Determine the [x, y] coordinate at the center of the cell enclosing the given text.  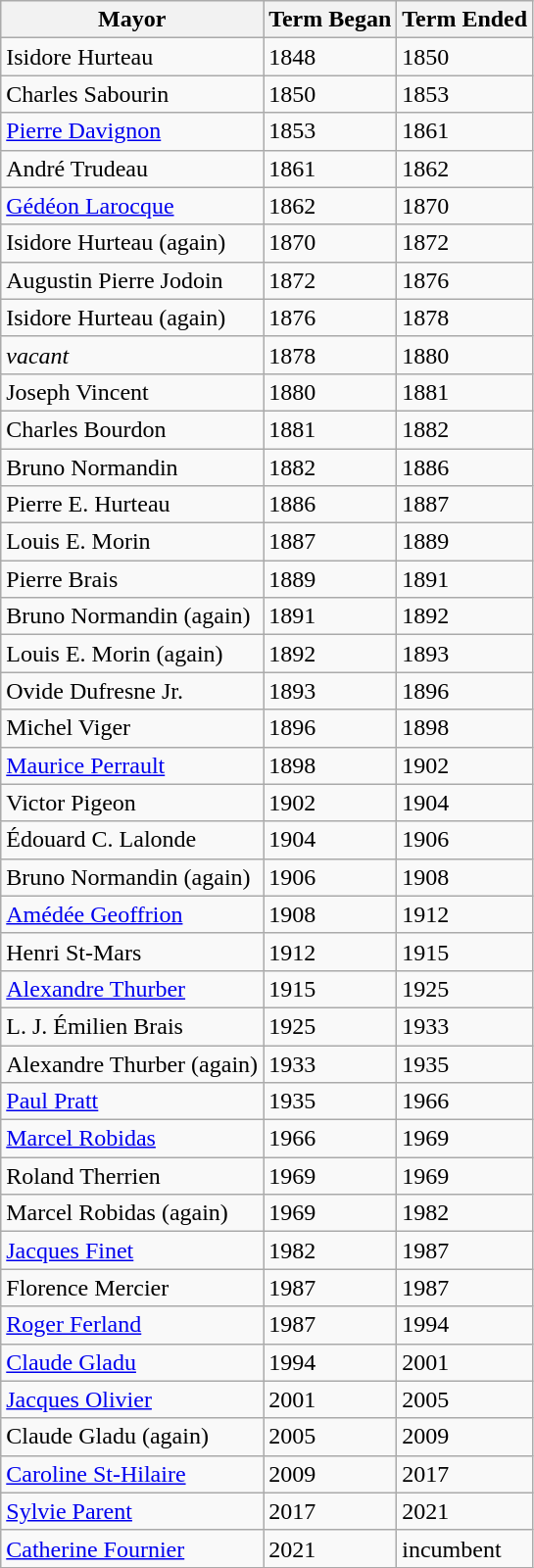
Pierre Brais [132, 579]
Bruno Normandin [132, 467]
Roland Therrien [132, 1176]
Gédéon Larocque [132, 206]
Caroline St-Hilaire [132, 1474]
Isidore Hurteau [132, 57]
Roger Ferland [132, 1325]
Joseph Vincent [132, 392]
Jacques Olivier [132, 1399]
Charles Sabourin [132, 94]
Maurice Perrault [132, 765]
Marcel Robidas (again) [132, 1213]
incumbent [464, 1548]
Alexandre Thurber (again) [132, 1063]
Ovide Dufresne Jr. [132, 691]
Sylvie Parent [132, 1511]
Michel Viger [132, 728]
Amédée Geoffrion [132, 914]
Louis E. Morin (again) [132, 654]
Pierre Davignon [132, 131]
Augustin Pierre Jodoin [132, 280]
Charles Bourdon [132, 429]
Florence Mercier [132, 1288]
Louis E. Morin [132, 542]
Claude Gladu [132, 1362]
Term Ended [464, 20]
Alexandre Thurber [132, 989]
Jacques Finet [132, 1250]
L. J. Émilien Brais [132, 1026]
Marcel Robidas [132, 1139]
1848 [330, 57]
Édouard C. Lalonde [132, 840]
vacant [132, 355]
Pierre E. Hurteau [132, 505]
Catherine Fournier [132, 1548]
Term Began [330, 20]
Henri St-Mars [132, 952]
André Trudeau [132, 169]
Victor Pigeon [132, 803]
Paul Pratt [132, 1102]
Claude Gladu (again) [132, 1437]
Mayor [132, 20]
